Capture the cell that displays the provided text and extract its [x, y] central coordinate. 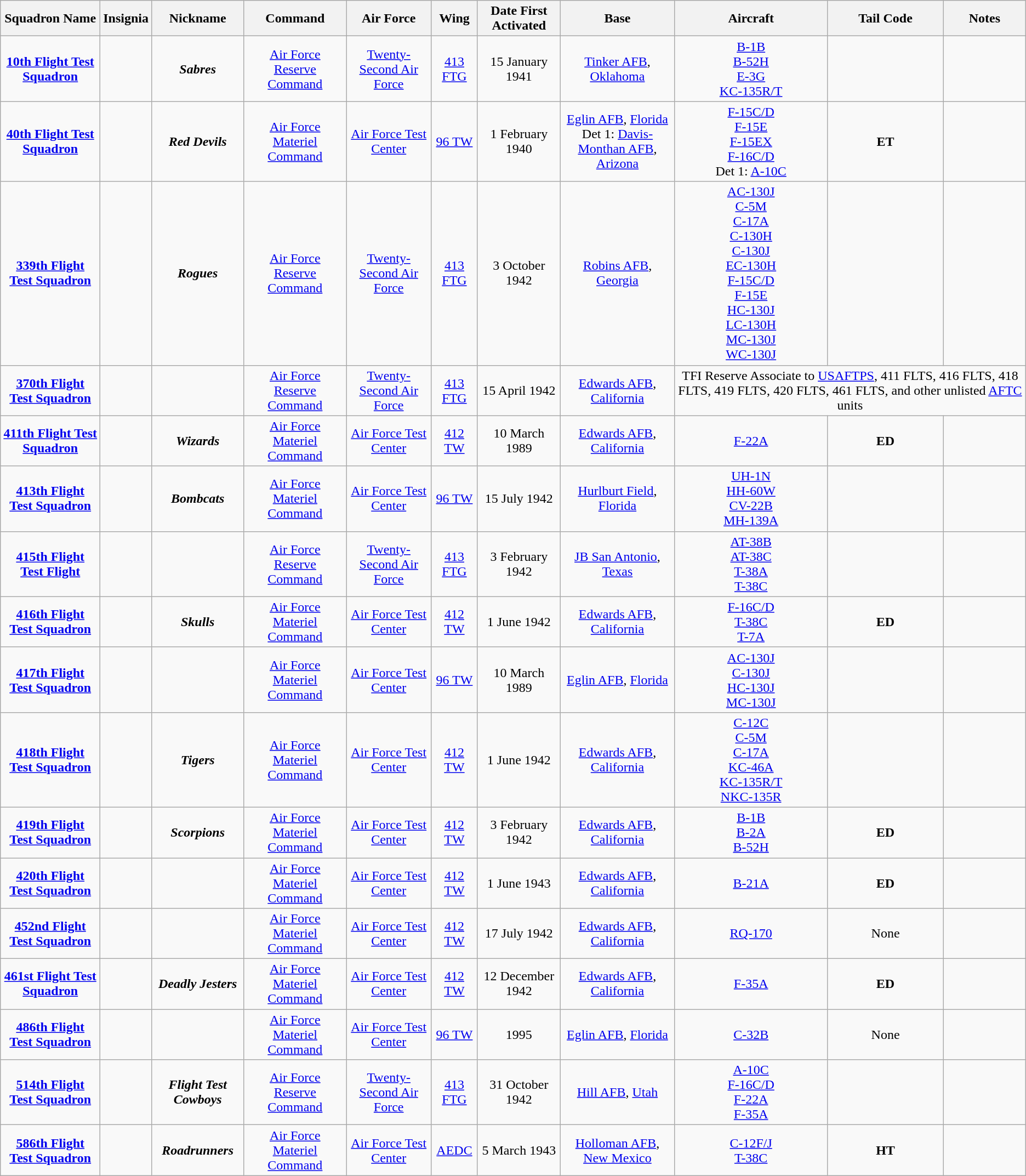
Nickname [197, 19]
15 January 1941 [518, 69]
Insignia [126, 19]
C-32B [751, 1035]
ET [886, 141]
12 December 1942 [518, 984]
586th Flight Test Squadron [50, 1150]
A-10CF-16C/DF-22AF-35A [751, 1092]
Eglin AFB, FloridaDet 1: Davis-Monthan AFB, Arizona [617, 141]
1 February 1940 [518, 141]
RQ-170 [751, 934]
Notes [984, 19]
461st Flight Test Squadron [50, 984]
C-12CC-5MC-17AKC-46AKC-135R/TNKC-135R [751, 760]
B-1BB-2AB-52H [751, 832]
Skulls [197, 622]
5 March 1943 [518, 1150]
B-21A [751, 883]
AC-130JC-5MC-17AC-130HC-130JEC-130HF-15C/DF-15EHC-130JLC-130HMC-130JWC-130J [751, 273]
F-35A [751, 984]
Squadron Name [50, 19]
411th Flight Test Squadron [50, 441]
420th Flight Test Squadron [50, 883]
486th Flight Test Squadron [50, 1035]
Scorpions [197, 832]
B-1BB-52HE-3GKC-135R/T [751, 69]
Tigers [197, 760]
514th Flight Test Squadron [50, 1092]
339th Flight Test Squadron [50, 273]
15 July 1942 [518, 499]
415th Flight Test Flight [50, 564]
AEDC [455, 1150]
UH-1NHH-60WCV-22BMH-139A [751, 499]
Red Devils [197, 141]
40th Flight Test Squadron [50, 141]
Command [295, 19]
Hurlburt Field, Florida [617, 499]
418th Flight Test Squadron [50, 760]
419th Flight Test Squadron [50, 832]
413th Flight Test Squadron [50, 499]
Deadly Jesters [197, 984]
Aircraft [751, 19]
17 July 1942 [518, 934]
AT-38BAT-38CT-38AT-38C [751, 564]
31 October 1942 [518, 1092]
Wizards [197, 441]
15 April 1942 [518, 390]
TFI Reserve Associate to USAFTPS, 411 FLTS, 416 FLTS, 418 FLTS, 419 FLTS, 420 FLTS, 461 FLTS, and other unlisted AFTC units [851, 390]
F-15C/DF-15EF-15EXF-16C/DDet 1: A-10C [751, 141]
HT [886, 1150]
Sabres [197, 69]
Hill AFB, Utah [617, 1092]
Date First Activated [518, 19]
F-22A [751, 441]
1995 [518, 1035]
Rogues [197, 273]
416th Flight Test Squadron [50, 622]
F-16C/DT-38CT-7A [751, 622]
Tinker AFB, Oklahoma [617, 69]
AC-130JC-130JHC-130JMC-130J [751, 680]
Holloman AFB, New Mexico [617, 1150]
C-12F/JT-38C [751, 1150]
JB San Antonio, Texas [617, 564]
Bombcats [197, 499]
Flight Test Cowboys [197, 1092]
Base [617, 19]
1 June 1943 [518, 883]
417th Flight Test Squadron [50, 680]
Air Force [389, 19]
Robins AFB, Georgia [617, 273]
Wing [455, 19]
452nd Flight Test Squadron [50, 934]
Tail Code [886, 19]
10th Flight Test Squadron [50, 69]
3 October 1942 [518, 273]
Roadrunners [197, 1150]
370th Flight Test Squadron [50, 390]
